Identify which cell holds the provided text, then report its [X, Y] central coordinate. 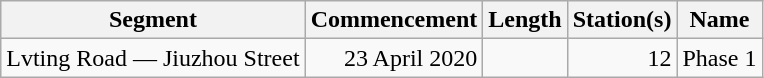
Segment [153, 20]
23 April 2020 [394, 58]
Commencement [394, 20]
12 [622, 58]
Phase 1 [720, 58]
Name [720, 20]
Station(s) [622, 20]
Length [525, 20]
Lvting Road — Jiuzhou Street [153, 58]
